Find where the given text appears and provide that cell's center as (x, y) coordinate. 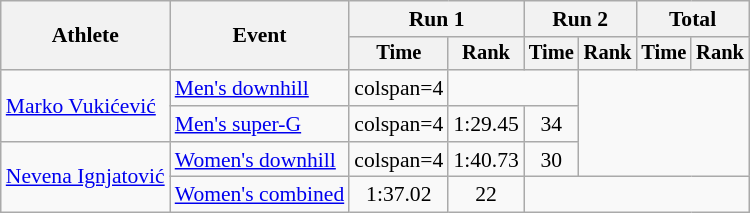
Run 2 (580, 19)
Men's downhill (260, 88)
Women's combined (260, 195)
Athlete (86, 36)
1:29.45 (486, 124)
34 (552, 124)
Marko Vukićević (86, 106)
Men's super-G (260, 124)
1:37.02 (398, 195)
1:40.73 (486, 160)
Event (260, 36)
Run 1 (436, 19)
Women's downhill (260, 160)
22 (486, 195)
Total (692, 19)
Nevena Ignjatović (86, 178)
30 (552, 160)
